Find where the given text appears and provide that cell's center as [x, y] coordinate. 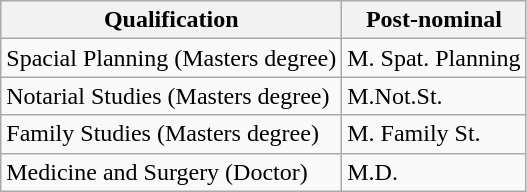
M.Not.St. [434, 96]
M. Spat. Planning [434, 58]
Notarial Studies (Masters degree) [172, 96]
Spacial Planning (Masters degree) [172, 58]
M. Family St. [434, 134]
Post-nominal [434, 20]
Family Studies (Masters degree) [172, 134]
Medicine and Surgery (Doctor) [172, 172]
M.D. [434, 172]
Qualification [172, 20]
